Provide the [X, Y] coordinate of the cell's center where the given text is located.  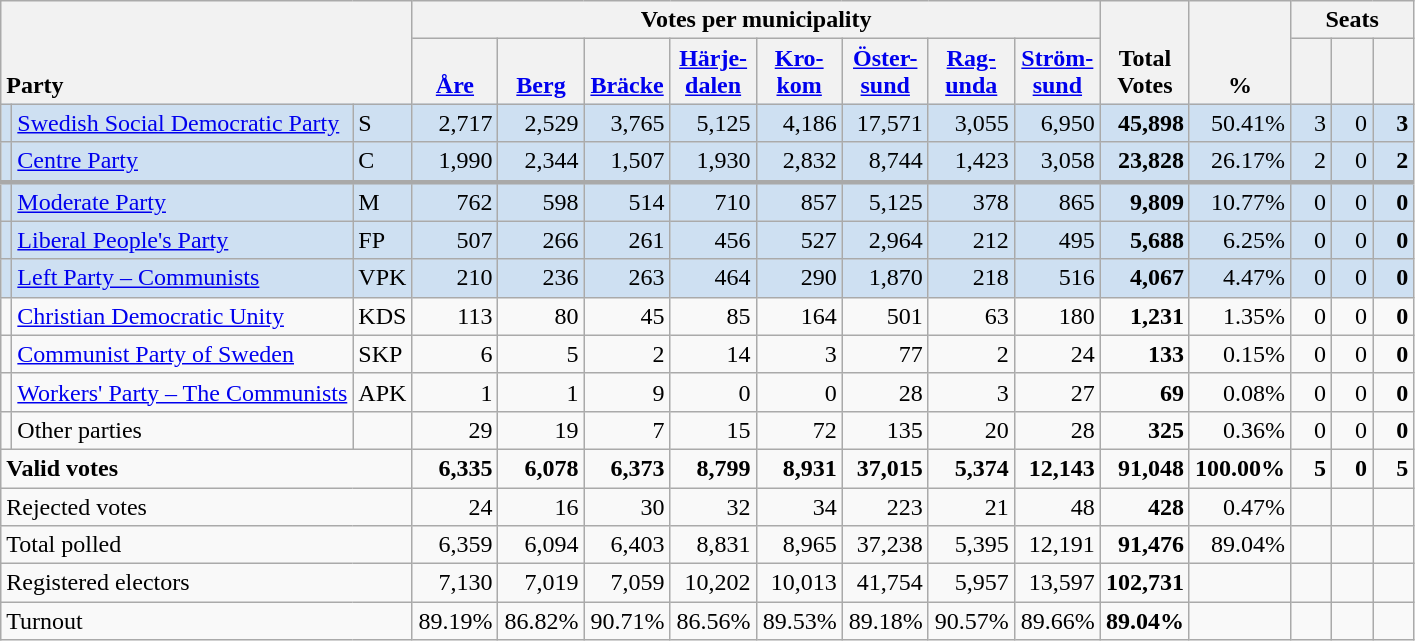
6,373 [627, 468]
45,898 [1144, 123]
12,191 [1057, 545]
3,765 [627, 123]
464 [713, 278]
3,055 [971, 123]
2,964 [885, 240]
23,828 [1144, 162]
90.71% [627, 621]
9 [627, 392]
7,059 [627, 583]
2,344 [541, 162]
C [382, 162]
Turnout [206, 621]
Total Votes [1144, 52]
598 [541, 202]
77 [885, 354]
KDS [382, 316]
456 [713, 240]
6,094 [541, 545]
1,870 [885, 278]
6.25% [1240, 240]
501 [885, 316]
FP [382, 240]
SKP [382, 354]
89.53% [799, 621]
9,809 [1144, 202]
5,957 [971, 583]
19 [541, 430]
7,019 [541, 583]
Communist Party of Sweden [182, 354]
2,529 [541, 123]
Härje- dalen [713, 72]
20 [971, 430]
50.41% [1240, 123]
507 [455, 240]
8,965 [799, 545]
% [1240, 52]
Left Party – Communists [182, 278]
857 [799, 202]
2,717 [455, 123]
1,990 [455, 162]
290 [799, 278]
113 [455, 316]
218 [971, 278]
5,395 [971, 545]
1,507 [627, 162]
261 [627, 240]
4,186 [799, 123]
133 [1144, 354]
6,359 [455, 545]
Moderate Party [182, 202]
428 [1144, 507]
26.17% [1240, 162]
762 [455, 202]
180 [1057, 316]
223 [885, 507]
45 [627, 316]
8,799 [713, 468]
89.66% [1057, 621]
Kro- kom [799, 72]
527 [799, 240]
4.47% [1240, 278]
Rejected votes [206, 507]
91,476 [1144, 545]
2,832 [799, 162]
1.35% [1240, 316]
86.56% [713, 621]
Seats [1352, 20]
12,143 [1057, 468]
VPK [382, 278]
1,231 [1144, 316]
Workers' Party – The Communists [182, 392]
8,931 [799, 468]
17,571 [885, 123]
29 [455, 430]
S [382, 123]
0.08% [1240, 392]
Swedish Social Democratic Party [182, 123]
APK [382, 392]
14 [713, 354]
3,058 [1057, 162]
8,744 [885, 162]
80 [541, 316]
Åre [455, 72]
514 [627, 202]
5,688 [1144, 240]
1,930 [713, 162]
72 [799, 430]
Valid votes [206, 468]
164 [799, 316]
15 [713, 430]
10,202 [713, 583]
Ström- sund [1057, 72]
41,754 [885, 583]
10.77% [1240, 202]
86.82% [541, 621]
21 [971, 507]
710 [713, 202]
63 [971, 316]
91,048 [1144, 468]
69 [1144, 392]
13,597 [1057, 583]
Liberal People's Party [182, 240]
516 [1057, 278]
7 [627, 430]
Centre Party [182, 162]
37,238 [885, 545]
48 [1057, 507]
0.47% [1240, 507]
4,067 [1144, 278]
16 [541, 507]
37,015 [885, 468]
325 [1144, 430]
89.19% [455, 621]
Bräcke [627, 72]
378 [971, 202]
5,374 [971, 468]
30 [627, 507]
32 [713, 507]
0.15% [1240, 354]
236 [541, 278]
Christian Democratic Unity [182, 316]
6,078 [541, 468]
0.36% [1240, 430]
89.18% [885, 621]
1,423 [971, 162]
Registered electors [206, 583]
6 [455, 354]
34 [799, 507]
Rag- unda [971, 72]
6,335 [455, 468]
85 [713, 316]
Party [206, 52]
263 [627, 278]
Berg [541, 72]
Total polled [206, 545]
210 [455, 278]
M [382, 202]
100.00% [1240, 468]
90.57% [971, 621]
212 [971, 240]
6,403 [627, 545]
Other parties [182, 430]
266 [541, 240]
Votes per municipality [756, 20]
Öster- sund [885, 72]
27 [1057, 392]
10,013 [799, 583]
102,731 [1144, 583]
495 [1057, 240]
7,130 [455, 583]
8,831 [713, 545]
865 [1057, 202]
135 [885, 430]
6,950 [1057, 123]
